Extract the [x, y] coordinate from the center of the cell holding the provided text.  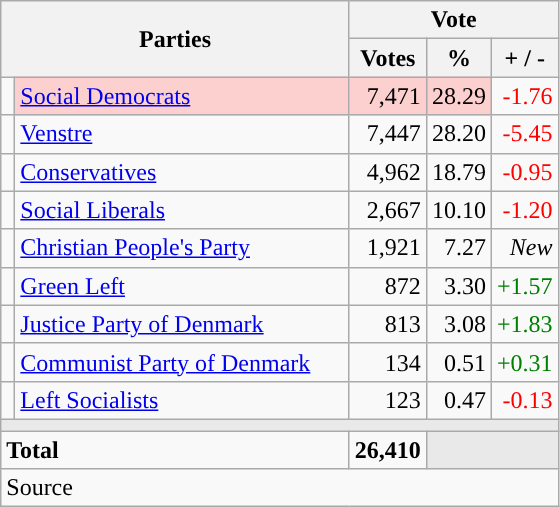
872 [388, 286]
+1.57 [524, 286]
Social Liberals [182, 210]
Conservatives [182, 172]
3.30 [458, 286]
Left Socialists [182, 400]
+ / - [524, 58]
Christian People's Party [182, 248]
+0.31 [524, 362]
1,921 [388, 248]
18.79 [458, 172]
4,962 [388, 172]
7,447 [388, 134]
10.10 [458, 210]
123 [388, 400]
Source [280, 488]
-5.45 [524, 134]
Total [176, 449]
Communist Party of Denmark [182, 362]
28.29 [458, 96]
-0.13 [524, 400]
Green Left [182, 286]
3.08 [458, 324]
813 [388, 324]
% [458, 58]
Parties [176, 39]
Justice Party of Denmark [182, 324]
-1.20 [524, 210]
2,667 [388, 210]
Vote [454, 20]
134 [388, 362]
0.47 [458, 400]
28.20 [458, 134]
-1.76 [524, 96]
+1.83 [524, 324]
Social Democrats [182, 96]
Venstre [182, 134]
26,410 [388, 449]
0.51 [458, 362]
7,471 [388, 96]
Votes [388, 58]
-0.95 [524, 172]
7.27 [458, 248]
New [524, 248]
